Identify which cell holds the provided text, then report its (X, Y) central coordinate. 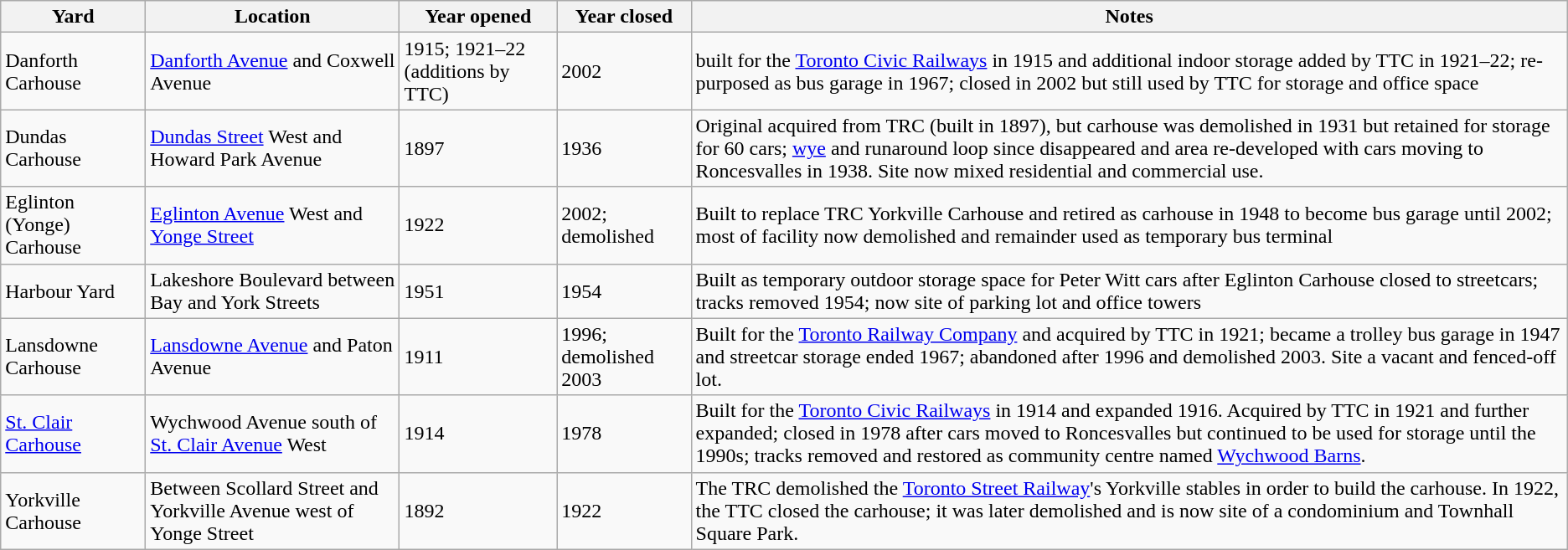
Danforth Carhouse (74, 71)
St. Clair Carhouse (74, 434)
Wychwood Avenue south of St. Clair Avenue West (273, 434)
1951 (478, 291)
Eglinton (Yonge) Carhouse (74, 225)
1915; 1921–22 (additions by TTC) (478, 71)
Harbour Yard (74, 291)
Year closed (624, 17)
Dundas Carhouse (74, 148)
1911 (478, 357)
1978 (624, 434)
Lansdowne Avenue and Paton Avenue (273, 357)
Lansdowne Carhouse (74, 357)
2002; demolished (624, 225)
1996; demolished 2003 (624, 357)
1954 (624, 291)
2002 (624, 71)
1897 (478, 148)
Danforth Avenue and Coxwell Avenue (273, 71)
Yard (74, 17)
Lakeshore Boulevard between Bay and York Streets (273, 291)
1936 (624, 148)
Yorkville Carhouse (74, 511)
1914 (478, 434)
Dundas Street West and Howard Park Avenue (273, 148)
1892 (478, 511)
Location (273, 17)
Between Scollard Street and Yorkville Avenue west of Yonge Street (273, 511)
Eglinton Avenue West and Yonge Street (273, 225)
Notes (1129, 17)
Year opened (478, 17)
